Locate the cell with the specified text and output its [x, y] center coordinate. 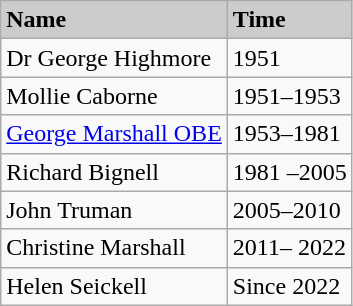
Mollie Caborne [114, 96]
Name [114, 20]
John Truman [114, 210]
Helen Seickell [114, 286]
Dr George Highmore [114, 58]
1953–1981 [290, 134]
Since 2022 [290, 286]
2011– 2022 [290, 248]
2005–2010 [290, 210]
Christine Marshall [114, 248]
1981 –2005 [290, 172]
George Marshall OBE [114, 134]
Richard Bignell [114, 172]
1951–1953 [290, 96]
Time [290, 20]
1951 [290, 58]
